From the cell containing the given text, extract its center point as [x, y] coordinate. 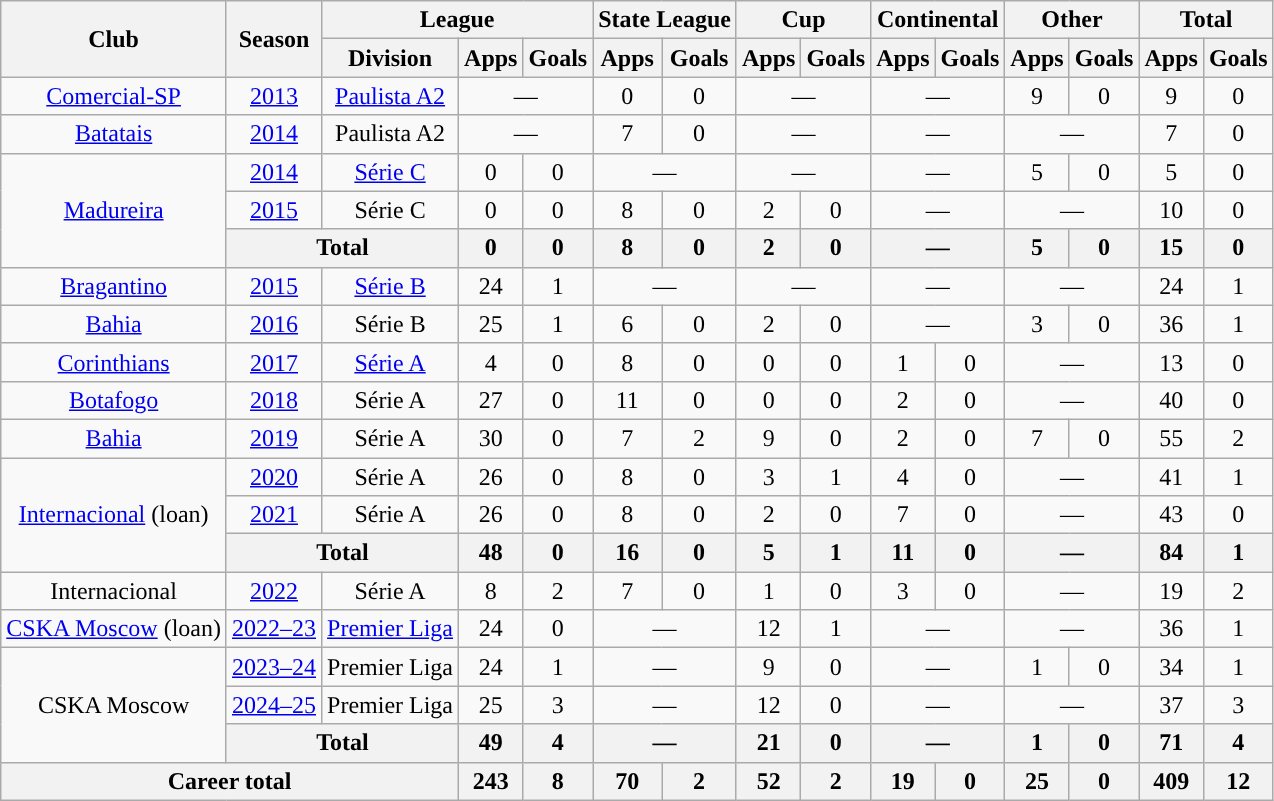
Internacional (loan) [114, 515]
84 [1171, 553]
6 [628, 324]
Madureira [114, 210]
Continental [938, 20]
Other [1072, 20]
2021 [274, 515]
Batatais [114, 134]
43 [1171, 515]
2013 [274, 96]
13 [1171, 362]
27 [491, 400]
2017 [274, 362]
Division [390, 58]
Comercial-SP [114, 96]
League [458, 20]
2016 [274, 324]
41 [1171, 477]
15 [1171, 248]
Internacional [114, 591]
Bragantino [114, 286]
2023–24 [274, 667]
30 [491, 438]
55 [1171, 438]
Career total [230, 781]
Club [114, 39]
Corinthians [114, 362]
71 [1171, 743]
48 [491, 553]
21 [768, 743]
CSKA Moscow [114, 705]
2022–23 [274, 629]
243 [491, 781]
49 [491, 743]
Cup [803, 20]
10 [1171, 210]
2018 [274, 400]
2024–25 [274, 705]
Botafogo [114, 400]
Season [274, 39]
CSKA Moscow (loan) [114, 629]
State League [665, 20]
2019 [274, 438]
70 [628, 781]
40 [1171, 400]
37 [1171, 705]
409 [1171, 781]
52 [768, 781]
2020 [274, 477]
16 [628, 553]
2022 [274, 591]
34 [1171, 667]
